Determine the [x, y] coordinate at the center of the cell enclosing the given text.  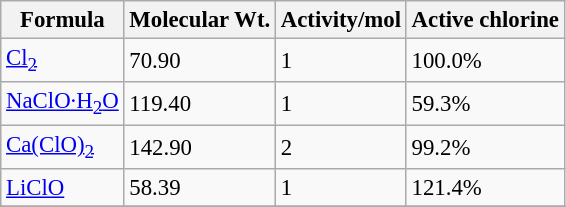
Cl2 [62, 61]
70.90 [200, 61]
Active chlorine [485, 20]
119.40 [200, 104]
99.2% [485, 148]
Formula [62, 20]
NaClO·H2O [62, 104]
59.3% [485, 104]
LiClO [62, 188]
100.0% [485, 61]
2 [340, 148]
Molecular Wt. [200, 20]
121.4% [485, 188]
58.39 [200, 188]
Activity/mol [340, 20]
Ca(ClO)2 [62, 148]
142.90 [200, 148]
